Extract the (x, y) coordinate from the center of the cell holding the provided text.  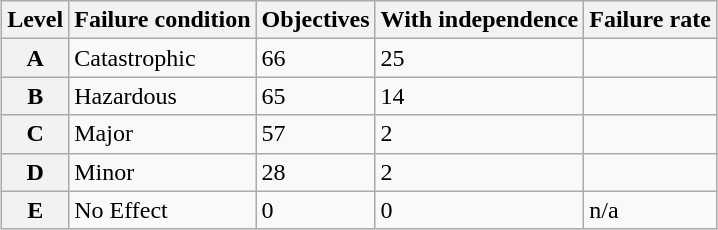
C (36, 134)
65 (316, 96)
Objectives (316, 20)
Failure condition (162, 20)
Hazardous (162, 96)
No Effect (162, 210)
Minor (162, 172)
28 (316, 172)
D (36, 172)
n/a (650, 210)
Failure rate (650, 20)
With independence (480, 20)
14 (480, 96)
66 (316, 58)
25 (480, 58)
E (36, 210)
57 (316, 134)
B (36, 96)
A (36, 58)
Catastrophic (162, 58)
Major (162, 134)
Level (36, 20)
